Search for the cell housing the specified text and yield its [x, y] center coordinate. 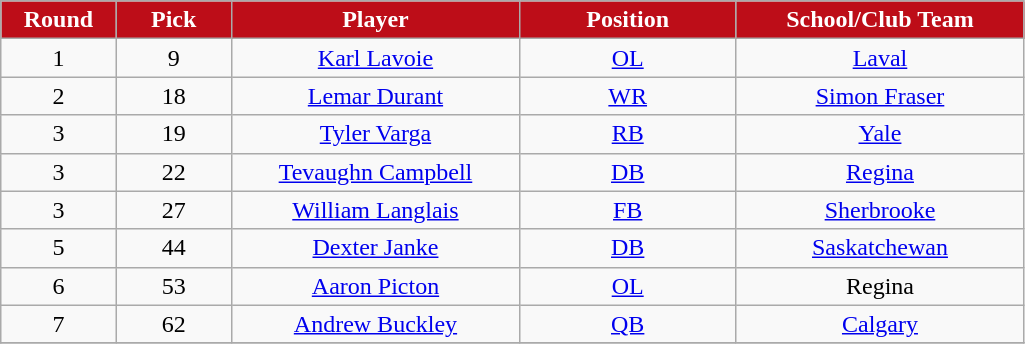
53 [174, 286]
Simon Fraser [880, 96]
FB [628, 210]
Pick [174, 20]
27 [174, 210]
5 [58, 248]
Lemar Durant [375, 96]
Round [58, 20]
18 [174, 96]
Position [628, 20]
6 [58, 286]
Yale [880, 134]
Calgary [880, 324]
19 [174, 134]
62 [174, 324]
Saskatchewan [880, 248]
Sherbrooke [880, 210]
Tyler Varga [375, 134]
RB [628, 134]
7 [58, 324]
Andrew Buckley [375, 324]
2 [58, 96]
Dexter Janke [375, 248]
44 [174, 248]
School/Club Team [880, 20]
9 [174, 58]
Player [375, 20]
Laval [880, 58]
QB [628, 324]
Karl Lavoie [375, 58]
WR [628, 96]
22 [174, 172]
Tevaughn Campbell [375, 172]
William Langlais [375, 210]
1 [58, 58]
Aaron Picton [375, 286]
